Extract the (X, Y) coordinate from the center of the cell holding the provided text.  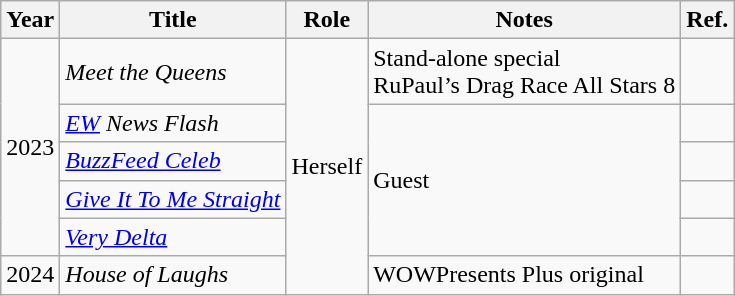
House of Laughs (173, 275)
BuzzFeed Celeb (173, 161)
Ref. (708, 20)
Meet the Queens (173, 72)
Title (173, 20)
Give It To Me Straight (173, 199)
Guest (524, 180)
WOWPresents Plus original (524, 275)
Role (327, 20)
Very Delta (173, 237)
2023 (30, 148)
Stand-alone special RuPaul’s Drag Race All Stars 8 (524, 72)
2024 (30, 275)
Year (30, 20)
Notes (524, 20)
Herself (327, 166)
EW News Flash (173, 123)
